Provide the (X, Y) coordinate of the cell's center where the given text is located.  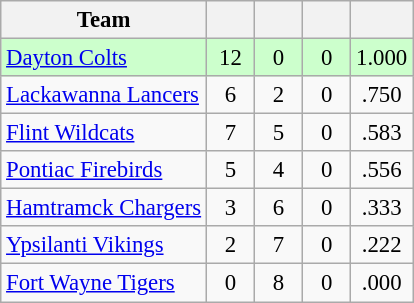
4 (279, 170)
Pontiac Firebirds (104, 170)
.583 (382, 133)
Lackawanna Lancers (104, 95)
.000 (382, 283)
.333 (382, 208)
1.000 (382, 58)
Team (104, 20)
8 (279, 283)
Hamtramck Chargers (104, 208)
12 (230, 58)
.556 (382, 170)
.222 (382, 245)
Fort Wayne Tigers (104, 283)
3 (230, 208)
Dayton Colts (104, 58)
Flint Wildcats (104, 133)
Ypsilanti Vikings (104, 245)
.750 (382, 95)
